Identify which cell holds the provided text, then report its (X, Y) central coordinate. 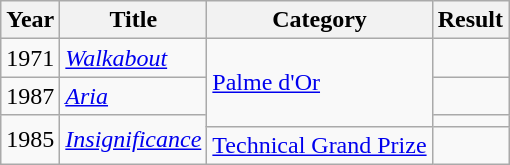
Aria (134, 96)
Palme d'Or (320, 82)
Walkabout (134, 58)
1971 (30, 58)
Title (134, 20)
Year (30, 20)
Result (470, 20)
1987 (30, 96)
1985 (30, 140)
Category (320, 20)
Insignificance (134, 140)
Technical Grand Prize (320, 145)
